Return [X, Y] of the center of cell containing provided text 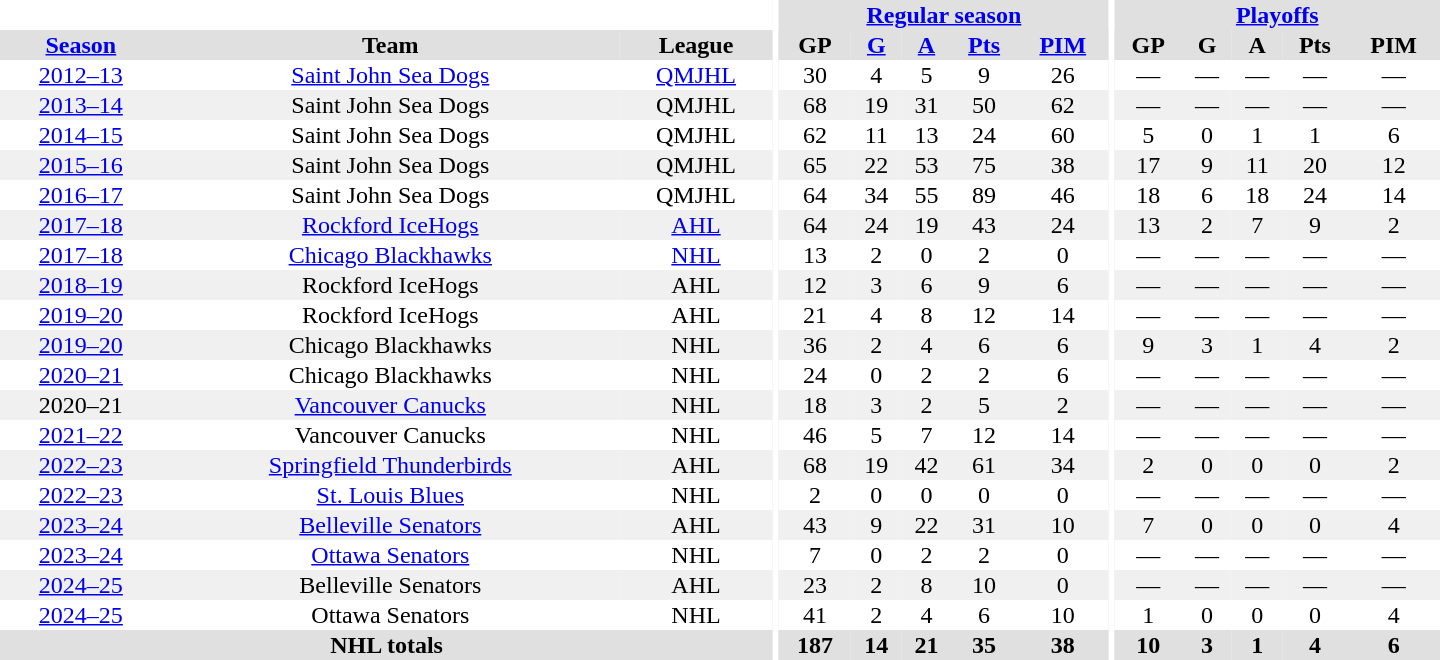
St. Louis Blues [390, 495]
2012–13 [81, 75]
89 [984, 195]
35 [984, 645]
2013–14 [81, 105]
20 [1314, 165]
17 [1148, 165]
2016–17 [81, 195]
NHL totals [386, 645]
2015–16 [81, 165]
187 [815, 645]
65 [815, 165]
36 [815, 345]
26 [1063, 75]
75 [984, 165]
30 [815, 75]
60 [1063, 135]
Team [390, 45]
2021–22 [81, 435]
42 [926, 465]
Springfield Thunderbirds [390, 465]
53 [926, 165]
23 [815, 585]
2018–19 [81, 285]
55 [926, 195]
Season [81, 45]
2014–15 [81, 135]
41 [815, 615]
Playoffs [1277, 15]
Regular season [944, 15]
League [696, 45]
61 [984, 465]
50 [984, 105]
